From the cell containing the given text, extract its center point as [X, Y] coordinate. 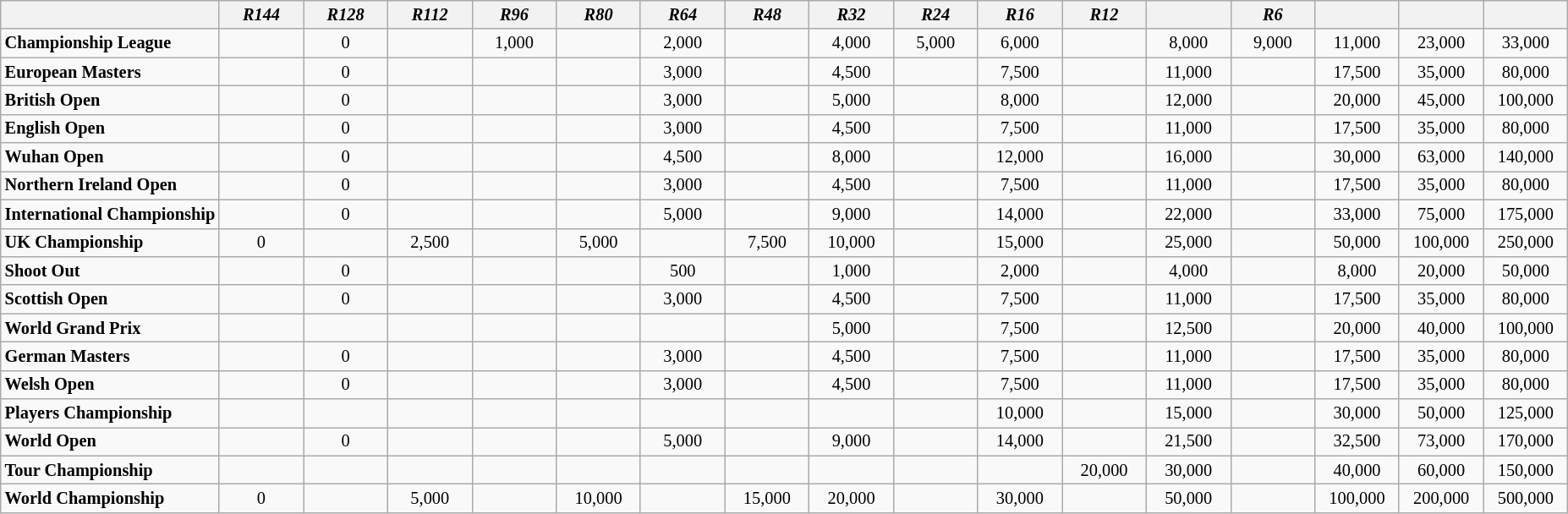
R6 [1273, 14]
R64 [683, 14]
500 [683, 271]
International Championship [110, 214]
32,500 [1357, 441]
R24 [935, 14]
150,000 [1526, 470]
16,000 [1188, 157]
Scottish Open [110, 299]
Wuhan Open [110, 157]
Championship League [110, 43]
6,000 [1020, 43]
R96 [514, 14]
22,000 [1188, 214]
175,000 [1526, 214]
World Championship [110, 498]
R128 [346, 14]
140,000 [1526, 157]
UK Championship [110, 243]
R16 [1020, 14]
500,000 [1526, 498]
45,000 [1441, 100]
European Masters [110, 72]
25,000 [1188, 243]
R32 [852, 14]
English Open [110, 128]
R144 [261, 14]
German Masters [110, 356]
21,500 [1188, 441]
R80 [599, 14]
World Open [110, 441]
Players Championship [110, 413]
R12 [1105, 14]
63,000 [1441, 157]
British Open [110, 100]
200,000 [1441, 498]
Welsh Open [110, 385]
R48 [767, 14]
Tour Championship [110, 470]
R112 [430, 14]
170,000 [1526, 441]
23,000 [1441, 43]
60,000 [1441, 470]
73,000 [1441, 441]
Shoot Out [110, 271]
12,500 [1188, 328]
250,000 [1526, 243]
2,500 [430, 243]
Northern Ireland Open [110, 185]
75,000 [1441, 214]
World Grand Prix [110, 328]
125,000 [1526, 413]
